For the text-containing cell, return its midpoint in (X, Y) coordinate format. 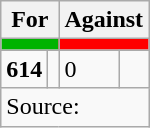
614 (24, 69)
0 (90, 69)
Against (104, 20)
Source: (75, 107)
For (30, 20)
